Detect which cell encompasses the target text, then output its [x, y] center coordinate. 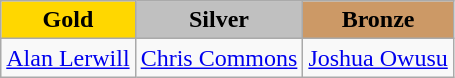
Chris Commons [219, 58]
Silver [219, 20]
Gold [68, 20]
Joshua Owusu [378, 58]
Bronze [378, 20]
Alan Lerwill [68, 58]
